Determine the (X, Y) coordinate at the center of the cell enclosing the given text.  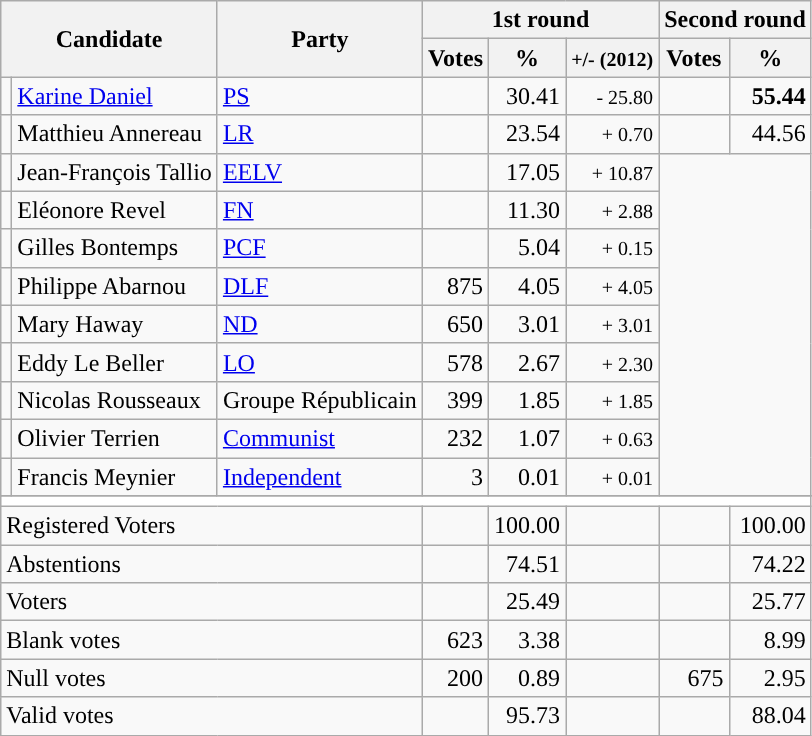
25.49 (528, 602)
875 (455, 286)
Candidate (110, 39)
Groupe Républicain (320, 400)
+/- (2012) (612, 58)
Jean-François Tallio (115, 172)
74.22 (770, 564)
95.73 (528, 716)
Mary Haway (115, 324)
+ 3.01 (612, 324)
578 (455, 362)
11.30 (528, 210)
Communist (320, 438)
+ 2.88 (612, 210)
1st round (540, 20)
Null votes (212, 678)
- 25.80 (612, 96)
88.04 (770, 716)
Philippe Abarnou (115, 286)
399 (455, 400)
0.89 (528, 678)
EELV (320, 172)
Olivier Terrien (115, 438)
FN (320, 210)
Nicolas Rousseaux (115, 400)
0.01 (528, 477)
44.56 (770, 134)
+ 0.01 (612, 477)
Valid votes (212, 716)
4.05 (528, 286)
55.44 (770, 96)
232 (455, 438)
+ 10.87 (612, 172)
Karine Daniel (115, 96)
Francis Meynier (115, 477)
PS (320, 96)
Eléonore Revel (115, 210)
1.85 (528, 400)
3.01 (528, 324)
+ 2.30 (612, 362)
+ 0.15 (612, 248)
Eddy Le Beller (115, 362)
30.41 (528, 96)
+ 0.70 (612, 134)
LR (320, 134)
1.07 (528, 438)
5.04 (528, 248)
PCF (320, 248)
2.95 (770, 678)
8.99 (770, 640)
Matthieu Annereau (115, 134)
74.51 (528, 564)
LO (320, 362)
17.05 (528, 172)
675 (694, 678)
Blank votes (212, 640)
Registered Voters (212, 526)
23.54 (528, 134)
2.67 (528, 362)
Gilles Bontemps (115, 248)
623 (455, 640)
DLF (320, 286)
Independent (320, 477)
Voters (212, 602)
+ 4.05 (612, 286)
Abstentions (212, 564)
25.77 (770, 602)
650 (455, 324)
ND (320, 324)
200 (455, 678)
3.38 (528, 640)
3 (455, 477)
+ 0.63 (612, 438)
+ 1.85 (612, 400)
Party (320, 39)
Second round (736, 20)
